Extract the (x, y) coordinate from the center of the cell holding the provided text.  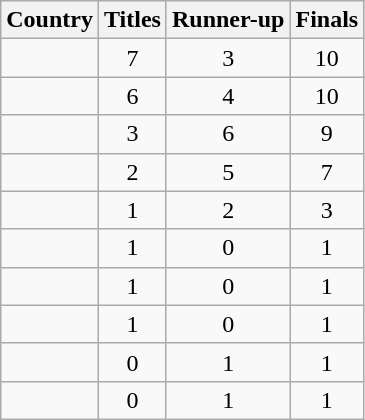
9 (327, 134)
5 (228, 172)
Titles (132, 20)
Runner-up (228, 20)
Finals (327, 20)
Country (50, 20)
4 (228, 96)
